Find where the given text appears and provide that cell's center as (x, y) coordinate. 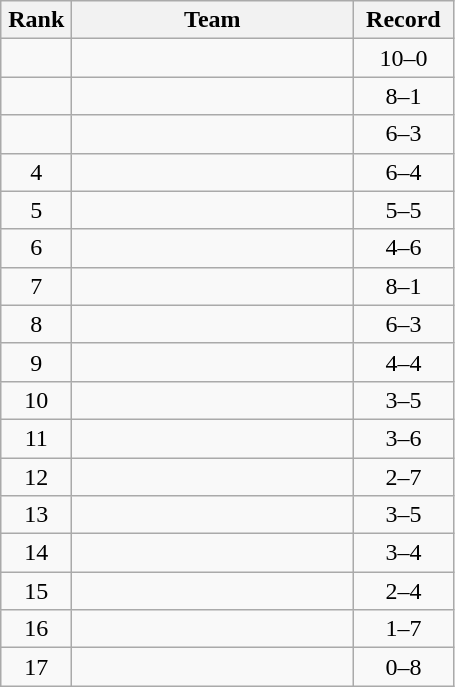
4–6 (404, 248)
0–8 (404, 667)
8 (36, 324)
Team (212, 20)
2–7 (404, 477)
13 (36, 515)
Rank (36, 20)
1–7 (404, 629)
Record (404, 20)
10 (36, 400)
3–6 (404, 438)
4–4 (404, 362)
2–4 (404, 591)
16 (36, 629)
10–0 (404, 58)
15 (36, 591)
7 (36, 286)
12 (36, 477)
3–4 (404, 553)
5–5 (404, 210)
5 (36, 210)
4 (36, 172)
9 (36, 362)
17 (36, 667)
14 (36, 553)
6–4 (404, 172)
11 (36, 438)
6 (36, 248)
